Locate the cell with the specified text and output its (x, y) center coordinate. 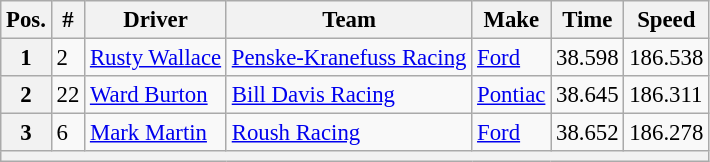
# (68, 20)
22 (68, 95)
6 (68, 133)
Pontiac (512, 95)
38.598 (588, 58)
Ward Burton (156, 95)
Mark Martin (156, 133)
Rusty Wallace (156, 58)
Team (348, 20)
Time (588, 20)
1 (26, 58)
Speed (666, 20)
Pos. (26, 20)
Roush Racing (348, 133)
38.645 (588, 95)
186.278 (666, 133)
Driver (156, 20)
3 (26, 133)
38.652 (588, 133)
186.311 (666, 95)
Bill Davis Racing (348, 95)
Penske-Kranefuss Racing (348, 58)
Make (512, 20)
186.538 (666, 58)
